Locate the cell with the specified text and output its (x, y) center coordinate. 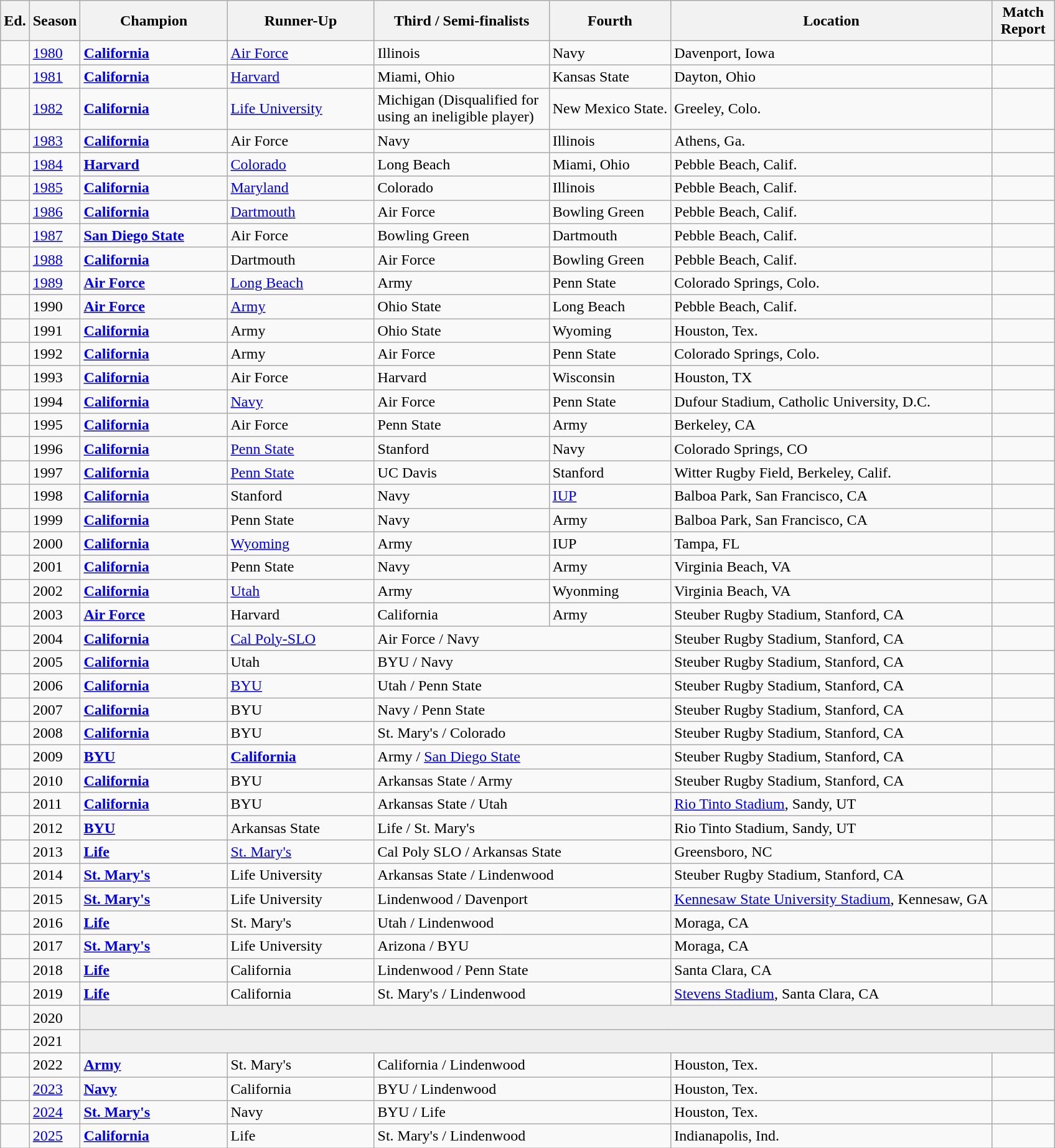
Lindenwood / Davenport (523, 899)
2023 (55, 1089)
2005 (55, 662)
Athens, Ga. (832, 141)
Match Report (1023, 21)
Witter Rugby Field, Berkeley, Calif. (832, 473)
Fourth (610, 21)
Utah / Penn State (523, 685)
2009 (55, 757)
2025 (55, 1136)
1988 (55, 259)
Houston, TX (832, 378)
2016 (55, 923)
Navy / Penn State (523, 709)
Lindenwood / Penn State (523, 970)
UC Davis (462, 473)
2017 (55, 946)
Kansas State (610, 77)
Kennesaw State University Stadium, Kennesaw, GA (832, 899)
Arkansas State / Army (523, 781)
Army / San Diego State (523, 757)
Life / St. Mary's (523, 828)
1990 (55, 306)
1985 (55, 188)
Location (832, 21)
Greensboro, NC (832, 852)
Maryland (301, 188)
BYU / Navy (523, 662)
2024 (55, 1113)
2022 (55, 1065)
2006 (55, 685)
1992 (55, 354)
Wisconsin (610, 378)
1996 (55, 449)
Santa Clara, CA (832, 970)
2019 (55, 994)
Arizona / BYU (523, 946)
2010 (55, 781)
1982 (55, 108)
Arkansas State / Utah (523, 804)
Air Force / Navy (523, 638)
San Diego State (154, 235)
Season (55, 21)
Champion (154, 21)
2003 (55, 614)
Dayton, Ohio (832, 77)
2021 (55, 1041)
2000 (55, 543)
2008 (55, 733)
1995 (55, 425)
2018 (55, 970)
1980 (55, 53)
2001 (55, 567)
2012 (55, 828)
1997 (55, 473)
1993 (55, 378)
Utah / Lindenwood (523, 923)
Arkansas State (301, 828)
1989 (55, 283)
BYU / Lindenwood (523, 1089)
Dufour Stadium, Catholic University, D.C. (832, 402)
BYU / Life (523, 1113)
Third / Semi-finalists (462, 21)
California / Lindenwood (523, 1065)
1984 (55, 164)
2015 (55, 899)
New Mexico State. (610, 108)
Davenport, Iowa (832, 53)
1999 (55, 520)
1986 (55, 212)
Cal Poly SLO / Arkansas State (523, 852)
Runner-Up (301, 21)
1994 (55, 402)
1987 (55, 235)
St. Mary's / Colorado (523, 733)
Colorado Springs, CO (832, 449)
Ed. (15, 21)
Greeley, Colo. (832, 108)
2007 (55, 709)
2020 (55, 1017)
Indianapolis, Ind. (832, 1136)
2004 (55, 638)
2011 (55, 804)
1981 (55, 77)
1991 (55, 331)
Wyonming (610, 591)
1983 (55, 141)
Michigan (Disqualified for using an ineligible player) (462, 108)
Stevens Stadium, Santa Clara, CA (832, 994)
Cal Poly-SLO (301, 638)
1998 (55, 496)
2014 (55, 875)
2002 (55, 591)
Arkansas State / Lindenwood (523, 875)
Berkeley, CA (832, 425)
Tampa, FL (832, 543)
2013 (55, 852)
